Pinpoint the cell where the given text exists, returning its [X, Y] midpoint coordinate. 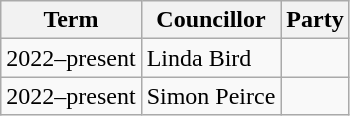
Simon Peirce [211, 96]
Linda Bird [211, 58]
Party [315, 20]
Councillor [211, 20]
Term [71, 20]
